Detect which cell encompasses the target text, then output its [x, y] center coordinate. 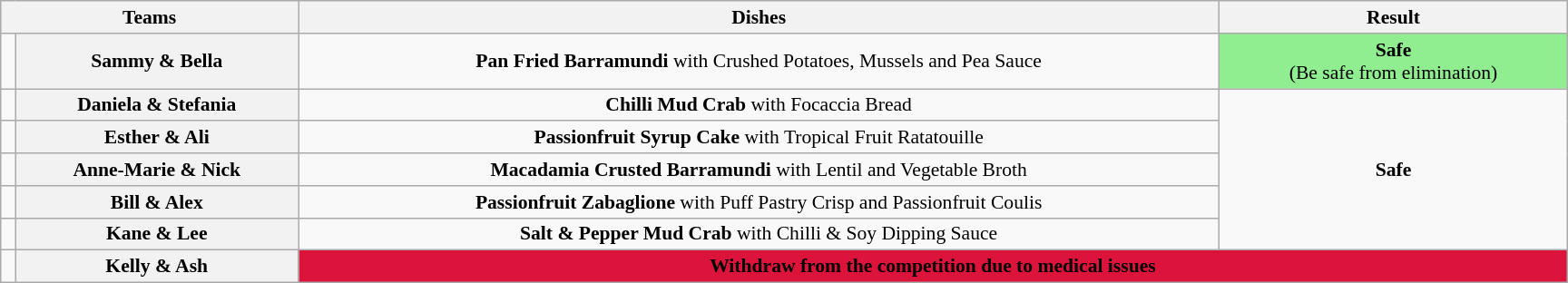
Salt & Pepper Mud Crab with Chilli & Soy Dipping Sauce [759, 234]
Macadamia Crusted Barramundi with Lentil and Vegetable Broth [759, 170]
Chilli Mud Crab with Focaccia Bread [759, 105]
Passionfruit Syrup Cake with Tropical Fruit Ratatouille [759, 138]
Pan Fried Barramundi with Crushed Potatoes, Mussels and Pea Sauce [759, 62]
Daniela & Stefania [157, 105]
Result [1394, 17]
Esther & Ali [157, 138]
Bill & Alex [157, 202]
Safe (Be safe from elimination) [1394, 62]
Teams [150, 17]
Passionfruit Zabaglione with Puff Pastry Crisp and Passionfruit Coulis [759, 202]
Kelly & Ash [157, 267]
Safe [1394, 170]
Dishes [759, 17]
Sammy & Bella [157, 62]
Withdraw from the competition due to medical issues [933, 267]
Kane & Lee [157, 234]
Anne-Marie & Nick [157, 170]
